Pinpoint the cell where the given text exists, returning its [X, Y] midpoint coordinate. 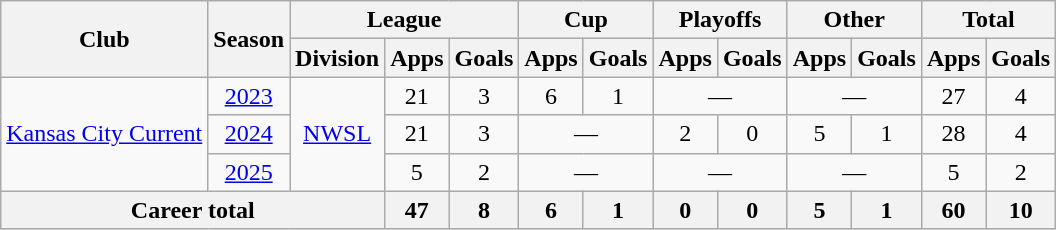
10 [1021, 210]
Total [988, 20]
47 [417, 210]
2025 [249, 172]
Club [104, 39]
Other [854, 20]
Season [249, 39]
Career total [193, 210]
2023 [249, 96]
2024 [249, 134]
Division [338, 58]
League [404, 20]
Playoffs [720, 20]
Cup [586, 20]
NWSL [338, 134]
8 [484, 210]
60 [953, 210]
28 [953, 134]
27 [953, 96]
Kansas City Current [104, 134]
